Identify which cell holds the provided text, then report its [X, Y] central coordinate. 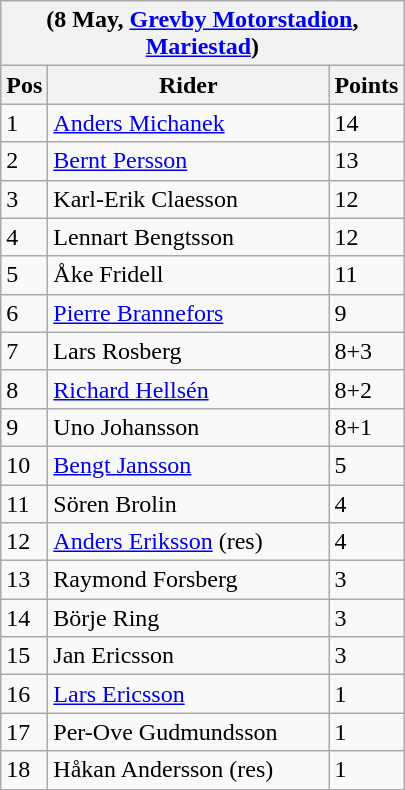
Raymond Forsberg [188, 580]
Lars Rosberg [188, 351]
Anders Eriksson (res) [188, 542]
Uno Johansson [188, 427]
7 [24, 351]
Sören Brolin [188, 503]
8+1 [366, 427]
18 [24, 770]
Bernt Persson [188, 161]
Rider [188, 85]
17 [24, 732]
Points [366, 85]
8 [24, 389]
8+2 [366, 389]
Karl-Erik Claesson [188, 199]
8+3 [366, 351]
Håkan Andersson (res) [188, 770]
Pierre Brannefors [188, 313]
Åke Fridell [188, 275]
16 [24, 694]
Richard Hellsén [188, 389]
Lars Ericsson [188, 694]
Börje Ring [188, 618]
Pos [24, 85]
6 [24, 313]
10 [24, 465]
Anders Michanek [188, 123]
(8 May, Grevby Motorstadion, Mariestad) [202, 34]
2 [24, 161]
Lennart Bengtsson [188, 237]
Bengt Jansson [188, 465]
Per-Ove Gudmundsson [188, 732]
Jan Ericsson [188, 656]
15 [24, 656]
